Scan for the cell matching the given text and deliver its (X, Y) coordinate at center. 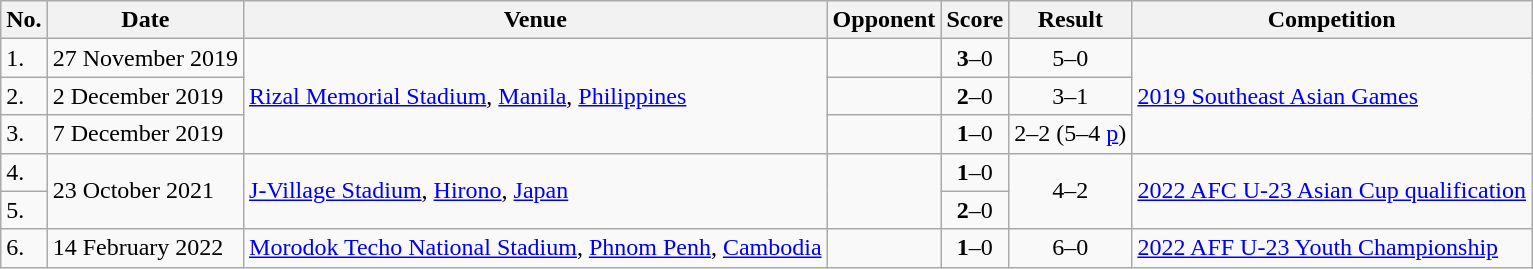
Morodok Techo National Stadium, Phnom Penh, Cambodia (536, 248)
Date (145, 20)
6–0 (1070, 248)
2 December 2019 (145, 96)
Result (1070, 20)
Opponent (884, 20)
4–2 (1070, 191)
Score (975, 20)
Venue (536, 20)
7 December 2019 (145, 134)
No. (24, 20)
Rizal Memorial Stadium, Manila, Philippines (536, 96)
4. (24, 172)
2022 AFC U-23 Asian Cup qualification (1332, 191)
23 October 2021 (145, 191)
2. (24, 96)
2022 AFF U-23 Youth Championship (1332, 248)
27 November 2019 (145, 58)
6. (24, 248)
3–0 (975, 58)
Competition (1332, 20)
2019 Southeast Asian Games (1332, 96)
5–0 (1070, 58)
3. (24, 134)
3–1 (1070, 96)
14 February 2022 (145, 248)
5. (24, 210)
1. (24, 58)
2–2 (5–4 p) (1070, 134)
J-Village Stadium, Hirono, Japan (536, 191)
